Identify which cell holds the provided text, then report its [x, y] central coordinate. 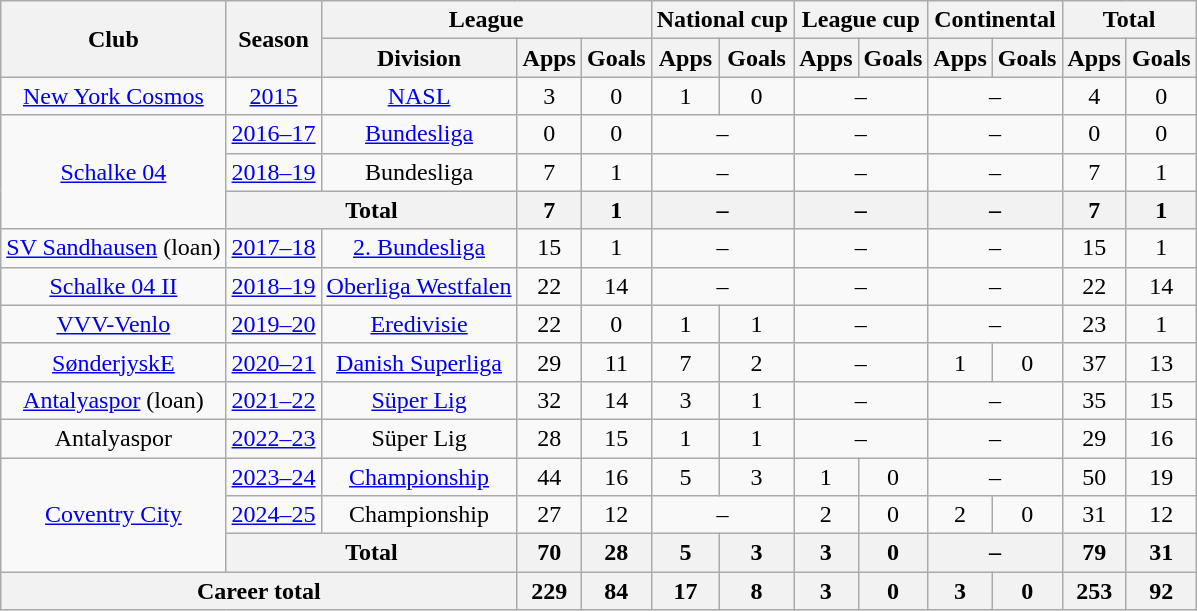
2017–18 [274, 248]
Eredivisie [419, 324]
44 [549, 477]
2015 [274, 96]
4 [1094, 96]
League cup [861, 20]
11 [616, 362]
253 [1094, 591]
50 [1094, 477]
70 [549, 553]
84 [616, 591]
32 [549, 400]
2019–20 [274, 324]
National cup [722, 20]
Schalke 04 [114, 172]
Season [274, 39]
SønderjyskE [114, 362]
8 [757, 591]
229 [549, 591]
23 [1094, 324]
2022–23 [274, 438]
League [486, 20]
Schalke 04 II [114, 286]
Club [114, 39]
NASL [419, 96]
New York Cosmos [114, 96]
Oberliga Westfalen [419, 286]
2024–25 [274, 515]
2020–21 [274, 362]
13 [1161, 362]
35 [1094, 400]
2016–17 [274, 134]
Career total [259, 591]
17 [685, 591]
27 [549, 515]
Antalyaspor [114, 438]
2. Bundesliga [419, 248]
VVV-Venlo [114, 324]
Danish Superliga [419, 362]
Continental [995, 20]
SV Sandhausen (loan) [114, 248]
19 [1161, 477]
Coventry City [114, 515]
2021–22 [274, 400]
79 [1094, 553]
Antalyaspor (loan) [114, 400]
92 [1161, 591]
37 [1094, 362]
Division [419, 58]
2023–24 [274, 477]
